Return the (X, Y) coordinate for the center point of the cell that contains the specified text.  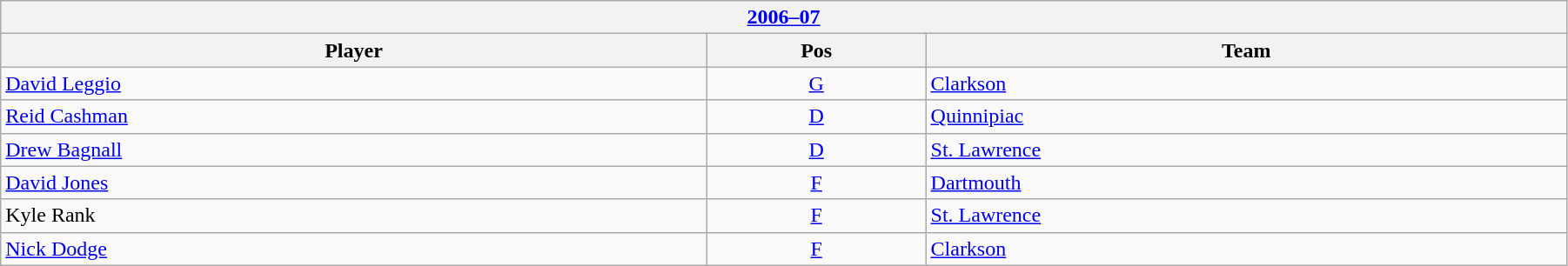
Pos (816, 50)
Drew Bagnall (354, 150)
Dartmouth (1246, 183)
2006–07 (784, 17)
Player (354, 50)
Kyle Rank (354, 216)
David Jones (354, 183)
Team (1246, 50)
Quinnipiac (1246, 116)
G (816, 83)
Reid Cashman (354, 116)
Nick Dodge (354, 249)
David Leggio (354, 83)
